From the cell containing the given text, extract its center point as [X, Y] coordinate. 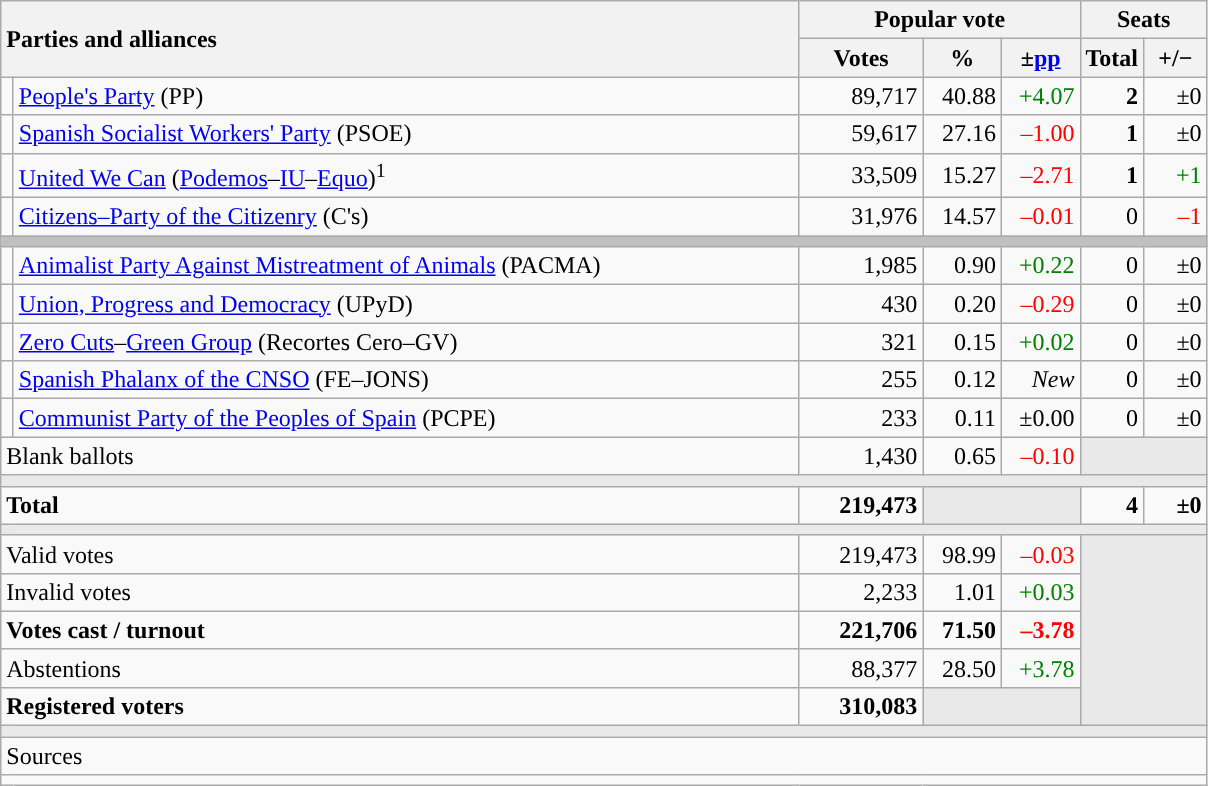
Spanish Socialist Workers' Party (PSOE) [406, 134]
15.27 [962, 176]
% [962, 58]
New [1040, 380]
Popular vote [940, 20]
1.01 [962, 592]
Animalist Party Against Mistreatment of Animals (PACMA) [406, 266]
Valid votes [400, 554]
321 [861, 342]
–3.78 [1040, 630]
59,617 [861, 134]
28.50 [962, 668]
14.57 [962, 217]
40.88 [962, 96]
Union, Progress and Democracy (UPyD) [406, 304]
+3.78 [1040, 668]
–0.03 [1040, 554]
+4.07 [1040, 96]
255 [861, 380]
–1 [1176, 217]
88,377 [861, 668]
0.11 [962, 418]
310,083 [861, 706]
1,985 [861, 266]
–1.00 [1040, 134]
+0.22 [1040, 266]
Votes cast / turnout [400, 630]
+0.02 [1040, 342]
0.65 [962, 456]
31,976 [861, 217]
Zero Cuts–Green Group (Recortes Cero–GV) [406, 342]
221,706 [861, 630]
27.16 [962, 134]
Sources [604, 756]
0.12 [962, 380]
233 [861, 418]
Invalid votes [400, 592]
People's Party (PP) [406, 96]
33,509 [861, 176]
Registered voters [400, 706]
0.90 [962, 266]
Abstentions [400, 668]
Votes [861, 58]
Blank ballots [400, 456]
United We Can (Podemos–IU–Equo)1 [406, 176]
2 [1112, 96]
±pp [1040, 58]
0.20 [962, 304]
98.99 [962, 554]
–0.29 [1040, 304]
430 [861, 304]
4 [1112, 505]
–0.01 [1040, 217]
89,717 [861, 96]
±0.00 [1040, 418]
Communist Party of the Peoples of Spain (PCPE) [406, 418]
Seats [1144, 20]
Parties and alliances [400, 39]
–0.10 [1040, 456]
–2.71 [1040, 176]
2,233 [861, 592]
+0.03 [1040, 592]
+1 [1176, 176]
Spanish Phalanx of the CNSO (FE–JONS) [406, 380]
0.15 [962, 342]
1,430 [861, 456]
Citizens–Party of the Citizenry (C's) [406, 217]
+/− [1176, 58]
71.50 [962, 630]
